Locate the cell with the specified text and output its [X, Y] center coordinate. 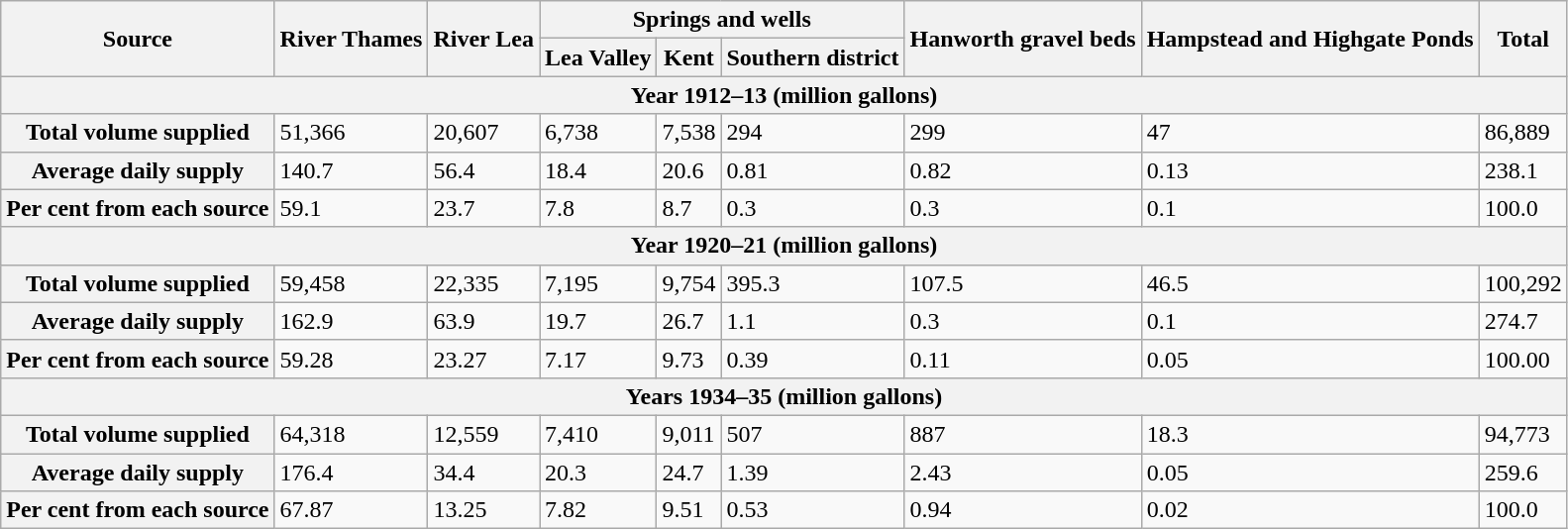
0.02 [1309, 510]
1.1 [812, 321]
7.82 [597, 510]
9,011 [689, 434]
63.9 [483, 321]
Hampstead and Highgate Ponds [1309, 39]
Year 1912–13 (million gallons) [784, 95]
59,458 [351, 283]
176.4 [351, 473]
507 [812, 434]
59.1 [351, 208]
0.81 [812, 170]
259.6 [1523, 473]
47 [1309, 133]
56.4 [483, 170]
Source [138, 39]
7.8 [597, 208]
34.4 [483, 473]
0.94 [1022, 510]
12,559 [483, 434]
River Thames [351, 39]
13.25 [483, 510]
274.7 [1523, 321]
86,889 [1523, 133]
23.7 [483, 208]
294 [812, 133]
Southern district [812, 57]
64,318 [351, 434]
0.39 [812, 359]
Total [1523, 39]
24.7 [689, 473]
20.3 [597, 473]
51,366 [351, 133]
19.7 [597, 321]
395.3 [812, 283]
6,738 [597, 133]
46.5 [1309, 283]
100,292 [1523, 283]
100.00 [1523, 359]
22,335 [483, 283]
9.51 [689, 510]
94,773 [1523, 434]
67.87 [351, 510]
7,538 [689, 133]
7,195 [597, 283]
20.6 [689, 170]
0.13 [1309, 170]
26.7 [689, 321]
0.82 [1022, 170]
Springs and wells [721, 20]
9,754 [689, 283]
Lea Valley [597, 57]
1.39 [812, 473]
7.17 [597, 359]
River Lea [483, 39]
7,410 [597, 434]
0.53 [812, 510]
18.4 [597, 170]
59.28 [351, 359]
238.1 [1523, 170]
162.9 [351, 321]
Years 1934–35 (million gallons) [784, 396]
18.3 [1309, 434]
107.5 [1022, 283]
20,607 [483, 133]
Hanworth gravel beds [1022, 39]
Kent [689, 57]
140.7 [351, 170]
2.43 [1022, 473]
23.27 [483, 359]
0.11 [1022, 359]
299 [1022, 133]
8.7 [689, 208]
887 [1022, 434]
9.73 [689, 359]
Year 1920–21 (million gallons) [784, 246]
